Determine the [X, Y] coordinate at the center of the cell enclosing the given text.  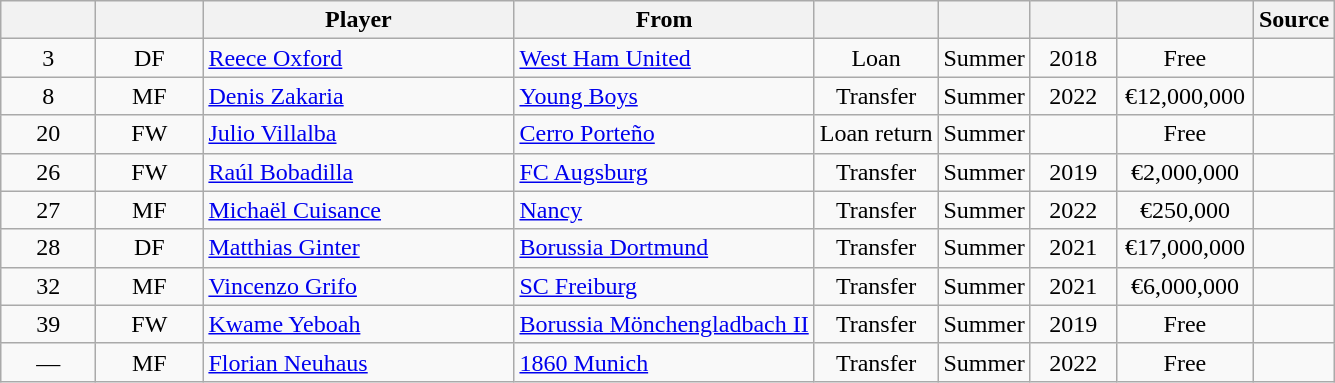
Young Boys [664, 96]
Reece Oxford [358, 58]
Denis Zakaria [358, 96]
Borussia Mönchengladbach II [664, 324]
8 [48, 96]
€250,000 [1184, 210]
Loan [876, 58]
28 [48, 248]
€2,000,000 [1184, 172]
2018 [1073, 58]
Nancy [664, 210]
Florian Neuhaus [358, 362]
West Ham United [664, 58]
— [48, 362]
3 [48, 58]
Borussia Dortmund [664, 248]
€12,000,000 [1184, 96]
27 [48, 210]
FC Augsburg [664, 172]
Source [1294, 20]
Vincenzo Grifo [358, 286]
Raúl Bobadilla [358, 172]
€17,000,000 [1184, 248]
€6,000,000 [1184, 286]
Matthias Ginter [358, 248]
Julio Villalba [358, 134]
20 [48, 134]
Kwame Yeboah [358, 324]
From [664, 20]
32 [48, 286]
39 [48, 324]
Player [358, 20]
SC Freiburg [664, 286]
Cerro Porteño [664, 134]
Loan return [876, 134]
1860 Munich [664, 362]
26 [48, 172]
Michaël Cuisance [358, 210]
